Output the (x, y) coordinate of the center of the cell containing the given text.  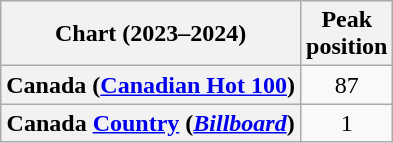
1 (347, 123)
Chart (2023–2024) (151, 34)
Canada (Canadian Hot 100) (151, 85)
Peak position (347, 34)
Canada Country (Billboard) (151, 123)
87 (347, 85)
